From the cell containing the given text, extract its center point as [X, Y] coordinate. 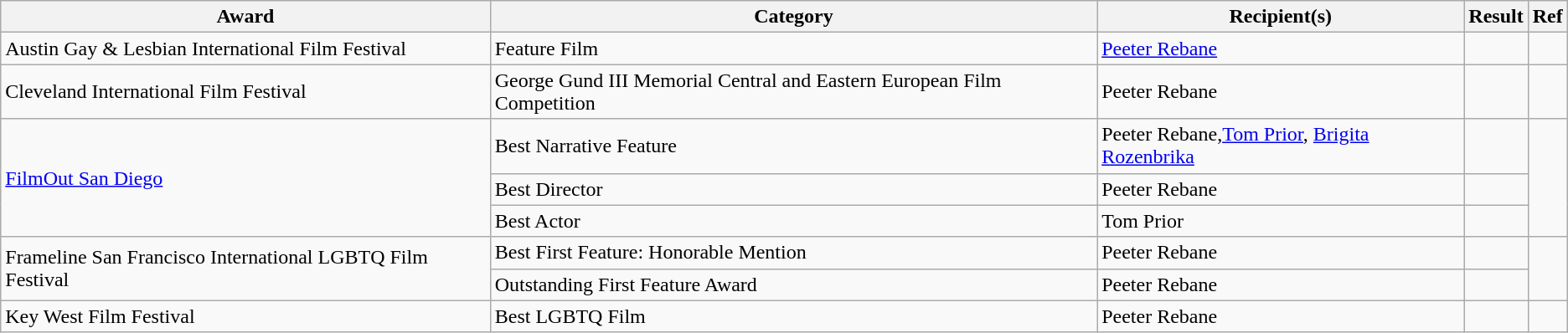
FilmOut San Diego [245, 177]
Outstanding First Feature Award [793, 284]
Frameline San Francisco International LGBTQ Film Festival [245, 269]
Best First Feature: Honorable Mention [793, 253]
Result [1496, 17]
Peeter Rebane,Tom Prior, Brigita Rozenbrika [1281, 146]
George Gund III Memorial Central and Eastern European Film Competition [793, 92]
Category [793, 17]
Best Actor [793, 221]
Best LGBTQ Film [793, 316]
Recipient(s) [1281, 17]
Ref [1548, 17]
Best Director [793, 189]
Award [245, 17]
Tom Prior [1281, 221]
Key West Film Festival [245, 316]
Best Narrative Feature [793, 146]
Feature Film [793, 49]
Cleveland International Film Festival [245, 92]
Austin Gay & Lesbian International Film Festival [245, 49]
